Pinpoint the cell where the given text exists, returning its (x, y) midpoint coordinate. 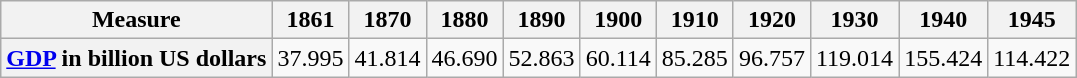
37.995 (310, 58)
119.014 (854, 58)
1910 (694, 20)
60.114 (618, 58)
GDP in billion US dollars (136, 58)
1930 (854, 20)
1861 (310, 20)
1920 (772, 20)
1900 (618, 20)
114.422 (1032, 58)
1890 (542, 20)
1870 (388, 20)
85.285 (694, 58)
Measure (136, 20)
1940 (944, 20)
52.863 (542, 58)
96.757 (772, 58)
41.814 (388, 58)
1945 (1032, 20)
155.424 (944, 58)
1880 (464, 20)
46.690 (464, 58)
